Detect which cell encompasses the target text, then output its (X, Y) center coordinate. 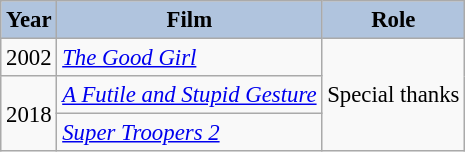
Film (190, 20)
2002 (29, 58)
Year (29, 20)
Special thanks (394, 96)
Role (394, 20)
A Futile and Stupid Gesture (190, 95)
Super Troopers 2 (190, 133)
2018 (29, 114)
The Good Girl (190, 58)
